Capture the cell that displays the provided text and extract its (x, y) central coordinate. 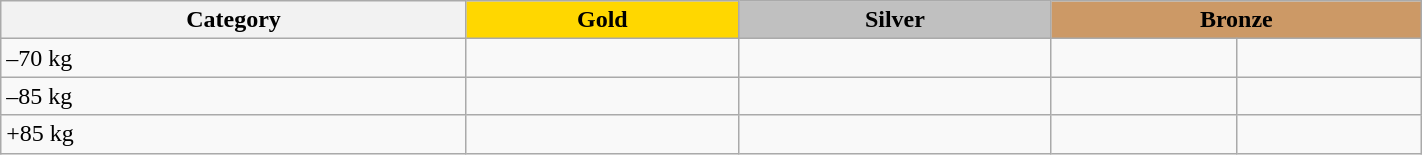
Silver (894, 20)
Category (234, 20)
Gold (602, 20)
+85 kg (234, 134)
–85 kg (234, 96)
–70 kg (234, 58)
Bronze (1236, 20)
